From the cell containing the given text, extract its center point as (x, y) coordinate. 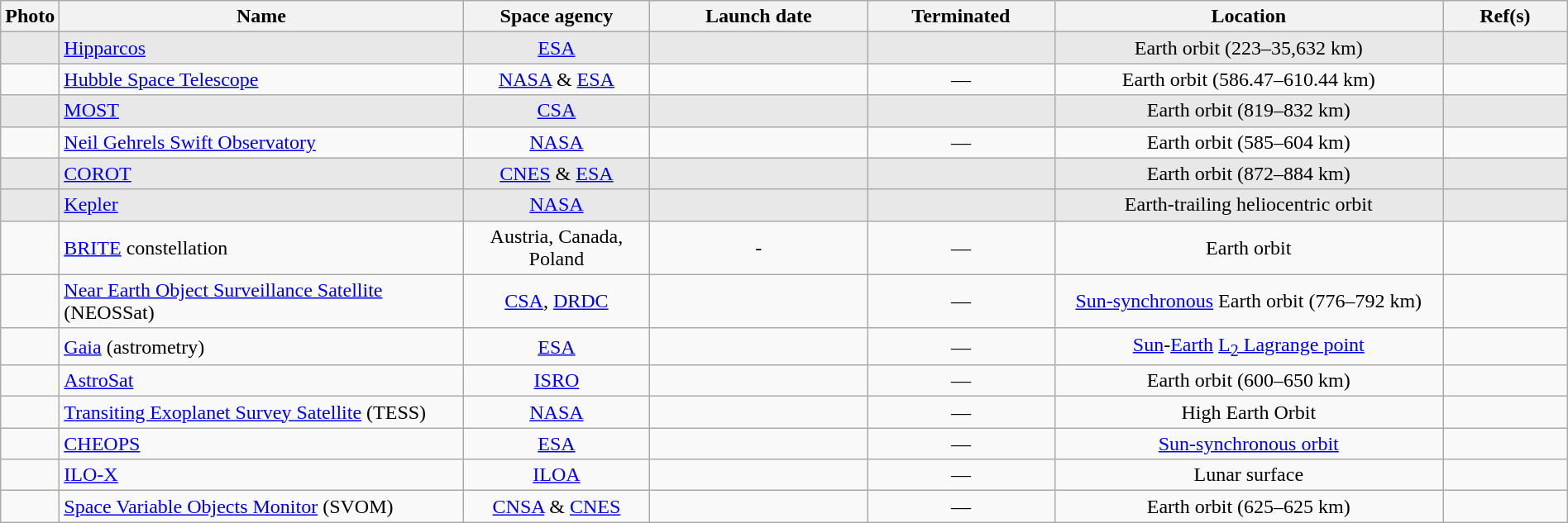
Earth orbit (1249, 248)
ISRO (557, 381)
Space Variable Objects Monitor (SVOM) (261, 506)
AstroSat (261, 381)
Earth-trailing heliocentric orbit (1249, 205)
BRITE constellation (261, 248)
Terminated (961, 17)
ILOA (557, 475)
Sun-synchronous Earth orbit (776–792 km) (1249, 301)
Earth orbit (586.47–610.44 km) (1249, 79)
Earth orbit (625–625 km) (1249, 506)
Space agency (557, 17)
Earth orbit (585–604 km) (1249, 142)
Hipparcos (261, 48)
NASA & ESA (557, 79)
Kepler (261, 205)
ILO-X (261, 475)
Transiting Exoplanet Survey Satellite (TESS) (261, 412)
Earth orbit (600–650 km) (1249, 381)
MOST (261, 111)
CSA (557, 111)
Lunar surface (1249, 475)
Austria, Canada, Poland (557, 248)
Near Earth Object Surveillance Satellite (NEOSSat) (261, 301)
Gaia (astrometry) (261, 346)
CHEOPS (261, 444)
CSA, DRDC (557, 301)
CNES & ESA (557, 174)
Location (1249, 17)
Neil Gehrels Swift Observatory (261, 142)
Ref(s) (1505, 17)
Launch date (759, 17)
Photo (30, 17)
- (759, 248)
Hubble Space Telescope (261, 79)
High Earth Orbit (1249, 412)
Earth orbit (872–884 km) (1249, 174)
Earth orbit (223–35,632 km) (1249, 48)
Sun-Earth L2 Lagrange point (1249, 346)
CNSA & CNES (557, 506)
Sun-synchronous orbit (1249, 444)
Name (261, 17)
COROT (261, 174)
Earth orbit (819–832 km) (1249, 111)
